Detect which cell encompasses the target text, then output its [x, y] center coordinate. 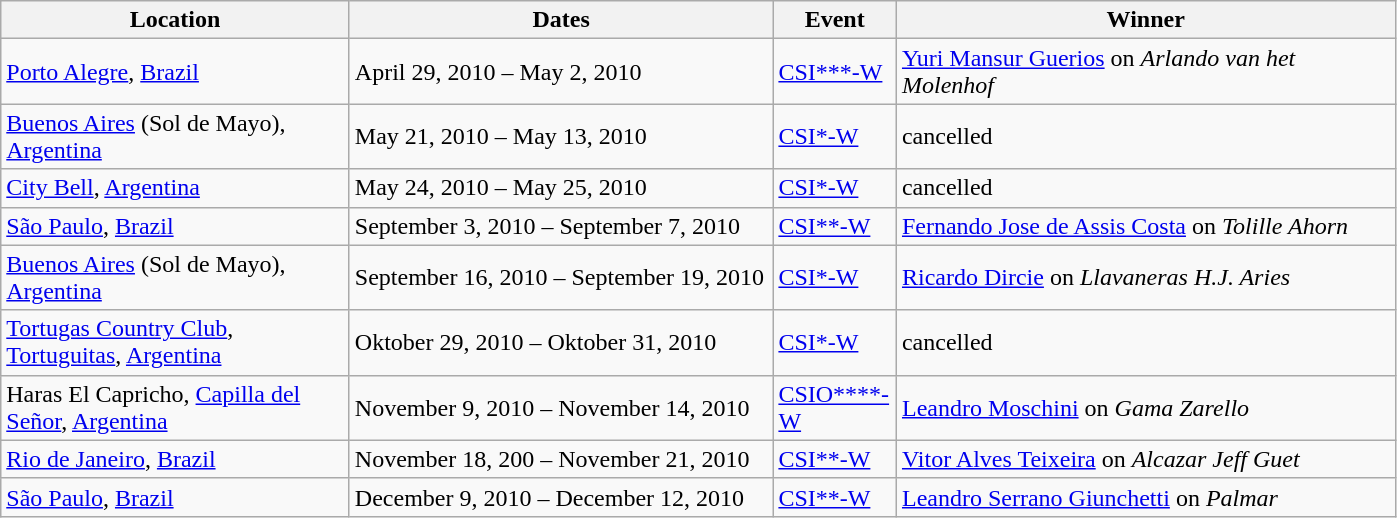
City Bell, Argentina [176, 188]
May 24, 2010 – May 25, 2010 [561, 188]
Leandro Serrano Giunchetti on Palmar [1146, 497]
Event [835, 20]
CSIO****-W [835, 408]
Haras El Capricho, Capilla del Señor, Argentina [176, 408]
Oktober 29, 2010 – Oktober 31, 2010 [561, 342]
Rio de Janeiro, Brazil [176, 459]
Tortugas Country Club, Tortuguitas, Argentina [176, 342]
Yuri Mansur Guerios on Arlando van het Molenhof [1146, 72]
Leandro Moschini on Gama Zarello [1146, 408]
April 29, 2010 – May 2, 2010 [561, 72]
Vitor Alves Teixeira on Alcazar Jeff Guet [1146, 459]
November 9, 2010 – November 14, 2010 [561, 408]
September 16, 2010 – September 19, 2010 [561, 278]
Porto Alegre, Brazil [176, 72]
Fernando Jose de Assis Costa on Tolille Ahorn [1146, 226]
Ricardo Dircie on Llavaneras H.J. Aries [1146, 278]
December 9, 2010 – December 12, 2010 [561, 497]
Dates [561, 20]
May 21, 2010 – May 13, 2010 [561, 136]
CSI***-W [835, 72]
November 18, 200 – November 21, 2010 [561, 459]
Winner [1146, 20]
Location [176, 20]
September 3, 2010 – September 7, 2010 [561, 226]
